Provide the (x, y) coordinate of the cell's center where the given text is located.  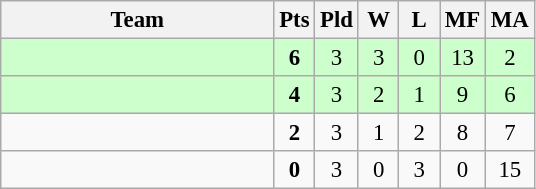
Team (138, 20)
L (420, 20)
9 (463, 95)
Pld (337, 20)
MF (463, 20)
8 (463, 133)
MA (510, 20)
13 (463, 58)
W (378, 20)
4 (294, 95)
Pts (294, 20)
7 (510, 133)
15 (510, 170)
